Output the [x, y] coordinate of the center of the cell containing the given text.  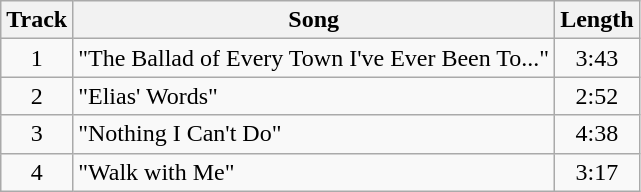
Length [597, 20]
"Walk with Me" [314, 172]
1 [37, 58]
"The Ballad of Every Town I've Ever Been To..." [314, 58]
4:38 [597, 134]
"Nothing I Can't Do" [314, 134]
3 [37, 134]
Song [314, 20]
2:52 [597, 96]
Track [37, 20]
2 [37, 96]
3:43 [597, 58]
4 [37, 172]
3:17 [597, 172]
"Elias' Words" [314, 96]
